Capture the cell that displays the provided text and extract its (x, y) central coordinate. 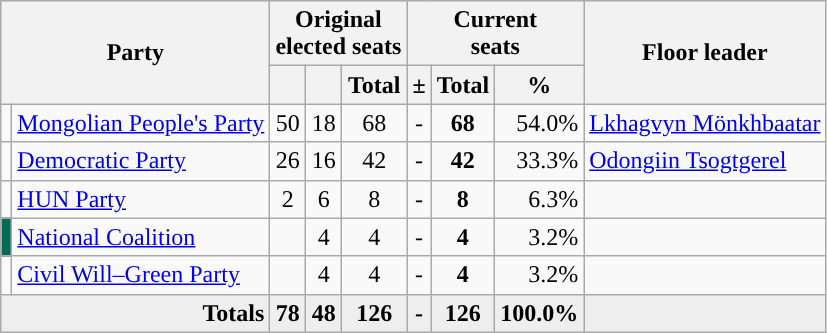
Lkhagvyn Mönkhbaatar (705, 123)
HUN Party (141, 199)
Floor leader (705, 52)
Mongolian People's Party (141, 123)
26 (288, 161)
Originalelected seats (338, 34)
6.3% (540, 199)
Democratic Party (141, 161)
Totals (136, 313)
33.3% (540, 161)
Currentseats (496, 34)
16 (324, 161)
Party (136, 52)
78 (288, 313)
48 (324, 313)
% (540, 85)
6 (324, 199)
50 (288, 123)
2 (288, 199)
± (419, 85)
54.0% (540, 123)
100.0% (540, 313)
18 (324, 123)
Odongiin Tsogtgerel (705, 161)
National Coalition (141, 237)
Civil Will–Green Party (141, 275)
